Capture the cell that displays the provided text and extract its (x, y) central coordinate. 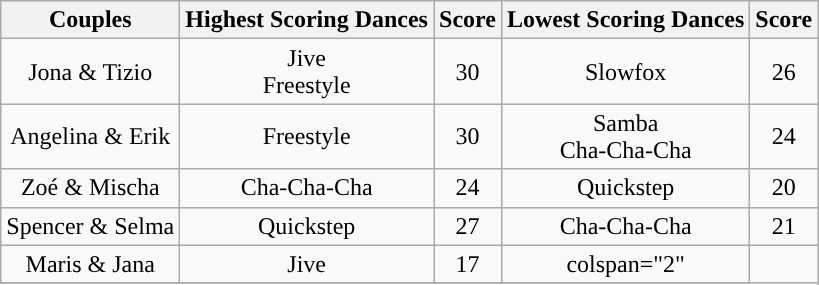
Maris & Jana (90, 264)
21 (784, 226)
colspan="2" (625, 264)
Lowest Scoring Dances (625, 20)
Jive (307, 264)
Couples (90, 20)
27 (468, 226)
Freestyle (307, 136)
Zoé & Mischa (90, 188)
26 (784, 72)
20 (784, 188)
17 (468, 264)
Slowfox (625, 72)
Angelina & Erik (90, 136)
SambaCha-Cha-Cha (625, 136)
Highest Scoring Dances (307, 20)
Spencer & Selma (90, 226)
JiveFreestyle (307, 72)
Jona & Tizio (90, 72)
